Determine the [x, y] coordinate at the center of the cell enclosing the given text.  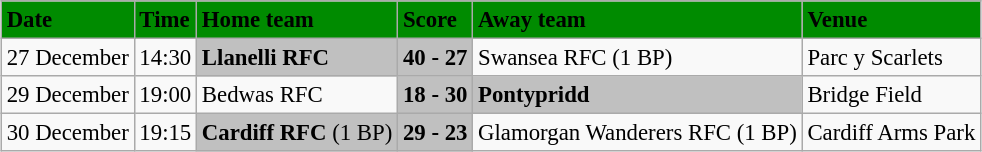
Swansea RFC (1 BP) [638, 57]
40 - 27 [436, 57]
29 - 23 [436, 133]
Cardiff Arms Park [891, 133]
Bridge Field [891, 95]
19:15 [166, 133]
14:30 [166, 57]
Llanelli RFC [298, 57]
Cardiff RFC (1 BP) [298, 133]
Date [68, 20]
18 - 30 [436, 95]
19:00 [166, 95]
Time [166, 20]
Parc y Scarlets [891, 57]
27 December [68, 57]
30 December [68, 133]
Bedwas RFC [298, 95]
Away team [638, 20]
Glamorgan Wanderers RFC (1 BP) [638, 133]
Venue [891, 20]
Home team [298, 20]
Pontypridd [638, 95]
29 December [68, 95]
Score [436, 20]
